Scan for the cell matching the given text and deliver its (x, y) coordinate at center. 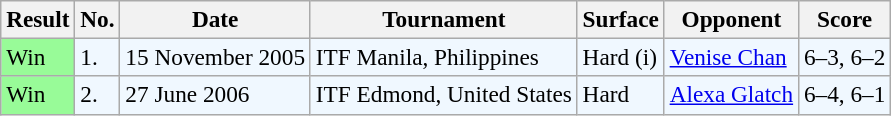
Tournament (444, 19)
2. (98, 95)
Hard (i) (620, 57)
27 June 2006 (215, 95)
1. (98, 57)
Date (215, 19)
6–4, 6–1 (844, 95)
Result (38, 19)
6–3, 6–2 (844, 57)
15 November 2005 (215, 57)
Surface (620, 19)
ITF Edmond, United States (444, 95)
Alexa Glatch (731, 95)
Venise Chan (731, 57)
Score (844, 19)
Opponent (731, 19)
No. (98, 19)
Hard (620, 95)
ITF Manila, Philippines (444, 57)
